From the cell containing the given text, extract its center point as (x, y) coordinate. 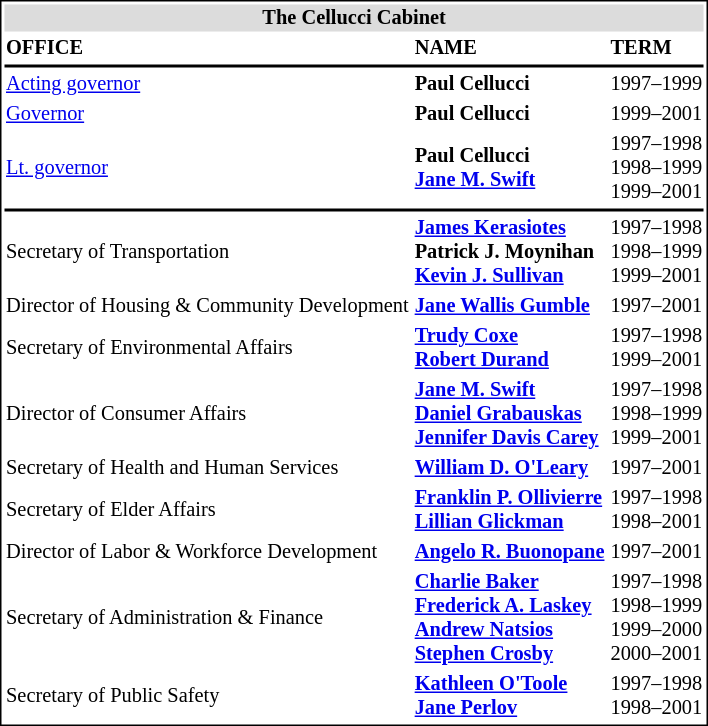
Franklin P. OllivierreLillian Glickman (510, 510)
Secretary of Health and Human Services (207, 468)
William D. O'Leary (510, 468)
Lt. governor (207, 168)
Director of Consumer Affairs (207, 414)
TERM (656, 48)
The Cellucci Cabinet (354, 18)
Kathleen O'TooleJane Perlov (510, 696)
Secretary of Administration & Finance (207, 618)
Acting governor (207, 84)
Jane M. SwiftDaniel GrabauskasJennifer Davis Carey (510, 414)
Angelo R. Buonopane (510, 552)
Secretary of Public Safety (207, 696)
Jane Wallis Gumble (510, 306)
Secretary of Transportation (207, 252)
1997–19981999–2001 (656, 348)
Governor (207, 114)
Director of Labor & Workforce Development (207, 552)
Trudy CoxeRobert Durand (510, 348)
1999–2001 (656, 114)
1997–1999 (656, 84)
NAME (510, 48)
Paul CellucciJane M. Swift (510, 168)
Director of Housing & Community Development (207, 306)
Secretary of Environmental Affairs (207, 348)
OFFICE (207, 48)
Charlie BakerFrederick A. LaskeyAndrew NatsiosStephen Crosby (510, 618)
Secretary of Elder Affairs (207, 510)
James KerasiotesPatrick J. MoynihanKevin J. Sullivan (510, 252)
1997–19981998–19991999–20002000–2001 (656, 618)
